Search for the cell housing the specified text and yield its (x, y) center coordinate. 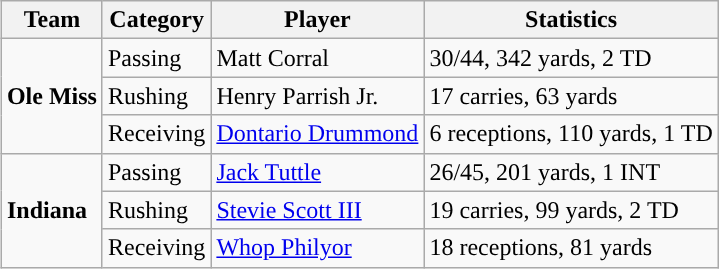
Indiana (52, 210)
19 carries, 99 yards, 2 TD (571, 210)
Whop Philyor (318, 248)
Stevie Scott III (318, 210)
26/45, 201 yards, 1 INT (571, 172)
6 receptions, 110 yards, 1 TD (571, 134)
Player (318, 20)
17 carries, 63 yards (571, 96)
Team (52, 20)
30/44, 342 yards, 2 TD (571, 58)
Matt Corral (318, 58)
18 receptions, 81 yards (571, 248)
Henry Parrish Jr. (318, 96)
Ole Miss (52, 96)
Jack Tuttle (318, 172)
Category (156, 20)
Dontario Drummond (318, 134)
Statistics (571, 20)
